Locate the cell with the specified text and output its (X, Y) center coordinate. 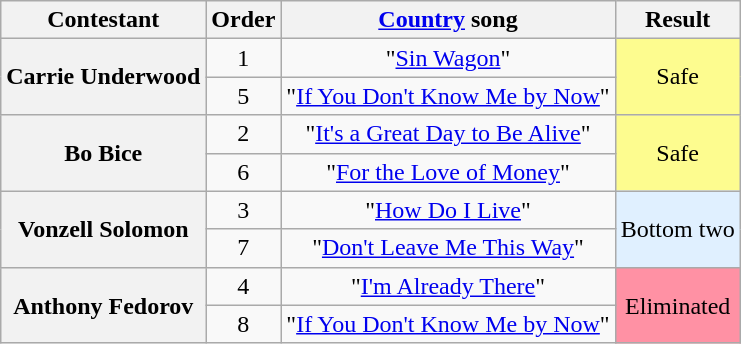
2 (244, 134)
4 (244, 286)
1 (244, 58)
8 (244, 324)
Eliminated (678, 305)
Contestant (104, 20)
6 (244, 172)
Order (244, 20)
"How Do I Live" (448, 210)
Result (678, 20)
5 (244, 96)
7 (244, 248)
"For the Love of Money" (448, 172)
"I'm Already There" (448, 286)
Country song (448, 20)
Carrie Underwood (104, 77)
Bottom two (678, 229)
"Don't Leave Me This Way" (448, 248)
Vonzell Solomon (104, 229)
Anthony Fedorov (104, 305)
Bo Bice (104, 153)
3 (244, 210)
"Sin Wagon" (448, 58)
"It's a Great Day to Be Alive" (448, 134)
